Extract the [x, y] coordinate from the center of the cell holding the provided text.  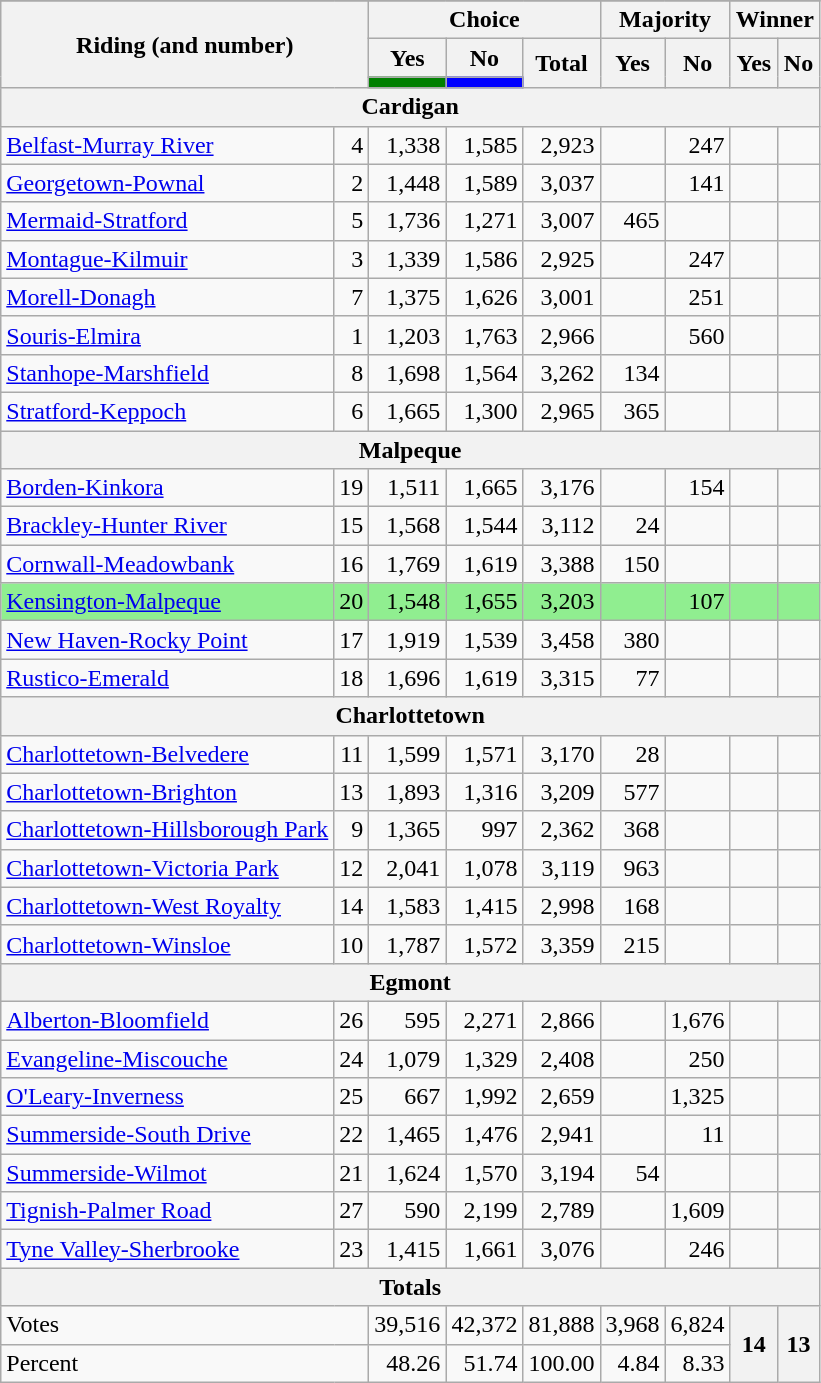
Majority [665, 20]
Tyne Valley-Sherbrooke [168, 1249]
100.00 [562, 1363]
3,359 [562, 944]
1,992 [484, 1097]
1,300 [484, 411]
215 [632, 944]
Percent [185, 1363]
2,199 [484, 1211]
154 [698, 488]
3,007 [562, 221]
2,866 [562, 1020]
368 [632, 830]
1,571 [484, 754]
Stratford-Keppoch [168, 411]
Tignish-Palmer Road [168, 1211]
1,698 [408, 373]
168 [632, 906]
251 [698, 297]
1,339 [408, 259]
1,655 [484, 602]
8.33 [698, 1363]
2,659 [562, 1097]
1,589 [484, 183]
Montague-Kilmuir [168, 259]
Stanhope-Marshfield [168, 373]
1,325 [698, 1097]
3,037 [562, 183]
Charlottetown-Winsloe [168, 944]
1,078 [484, 868]
1,448 [408, 183]
Souris-Elmira [168, 335]
Charlottetown-West Royalty [168, 906]
1,548 [408, 602]
2,966 [562, 335]
New Haven-Rocky Point [168, 640]
8 [352, 373]
963 [632, 868]
12 [352, 868]
Morell-Donagh [168, 297]
3,388 [562, 564]
3,968 [632, 1325]
22 [352, 1135]
17 [352, 640]
1,676 [698, 1020]
9 [352, 830]
Alberton-Bloomfield [168, 1020]
250 [698, 1059]
25 [352, 1097]
1,511 [408, 488]
Summerside-Wilmot [168, 1173]
O'Leary-Inverness [168, 1097]
1,539 [484, 640]
3,194 [562, 1173]
Charlottetown-Belvedere [168, 754]
1,079 [408, 1059]
1,365 [408, 830]
6,824 [698, 1325]
Charlottetown [410, 716]
1,316 [484, 792]
141 [698, 183]
Summerside-South Drive [168, 1135]
Charlottetown-Hillsborough Park [168, 830]
1,787 [408, 944]
2,271 [484, 1020]
365 [632, 411]
1,476 [484, 1135]
27 [352, 1211]
3,176 [562, 488]
51.74 [484, 1363]
Mermaid-Stratford [168, 221]
Charlottetown-Victoria Park [168, 868]
4 [352, 145]
Malpeque [410, 449]
1,624 [408, 1173]
Cornwall-Meadowbank [168, 564]
1,919 [408, 640]
2,965 [562, 411]
23 [352, 1249]
7 [352, 297]
1,599 [408, 754]
16 [352, 564]
595 [408, 1020]
2,041 [408, 868]
4.84 [632, 1363]
577 [632, 792]
Borden-Kinkora [168, 488]
77 [632, 678]
1,626 [484, 297]
1,570 [484, 1173]
380 [632, 640]
5 [352, 221]
18 [352, 678]
3,315 [562, 678]
Votes [185, 1325]
Cardigan [410, 107]
Evangeline-Miscouche [168, 1059]
Choice [484, 20]
Brackley-Hunter River [168, 526]
3,203 [562, 602]
2,362 [562, 830]
3,076 [562, 1249]
1,696 [408, 678]
3,170 [562, 754]
1,564 [484, 373]
1,893 [408, 792]
2,789 [562, 1211]
Belfast-Murray River [168, 145]
19 [352, 488]
1,586 [484, 259]
1,568 [408, 526]
134 [632, 373]
Winner [774, 20]
465 [632, 221]
667 [408, 1097]
1,271 [484, 221]
1 [352, 335]
48.26 [408, 1363]
997 [484, 830]
1,609 [698, 1211]
2 [352, 183]
6 [352, 411]
590 [408, 1211]
2,923 [562, 145]
15 [352, 526]
3 [352, 259]
20 [352, 602]
81,888 [562, 1325]
1,203 [408, 335]
Charlottetown-Brighton [168, 792]
21 [352, 1173]
Rustico-Emerald [168, 678]
Riding (and number) [185, 44]
28 [632, 754]
1,763 [484, 335]
26 [352, 1020]
3,262 [562, 373]
42,372 [484, 1325]
1,329 [484, 1059]
246 [698, 1249]
3,458 [562, 640]
560 [698, 335]
2,408 [562, 1059]
39,516 [408, 1325]
Egmont [410, 982]
2,998 [562, 906]
Totals [410, 1287]
1,465 [408, 1135]
1,544 [484, 526]
3,001 [562, 297]
1,572 [484, 944]
1,583 [408, 906]
1,769 [408, 564]
3,209 [562, 792]
Total [562, 64]
1,661 [484, 1249]
Georgetown-Pownal [168, 183]
Kensington-Malpeque [168, 602]
3,112 [562, 526]
1,338 [408, 145]
2,941 [562, 1135]
107 [698, 602]
150 [632, 564]
54 [632, 1173]
1,375 [408, 297]
1,736 [408, 221]
1,585 [484, 145]
2,925 [562, 259]
3,119 [562, 868]
10 [352, 944]
